Pinpoint the cell where the given text exists, returning its (X, Y) midpoint coordinate. 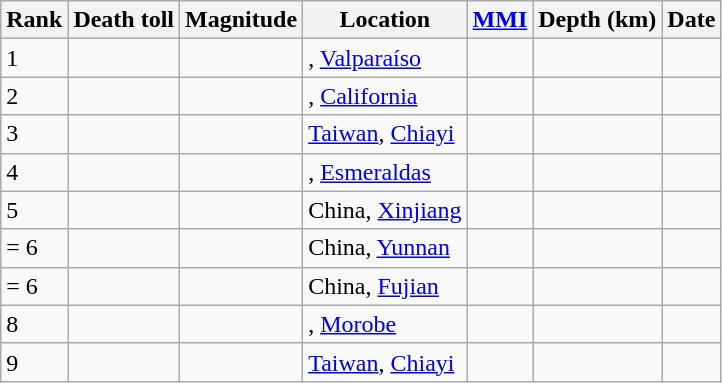
Rank (34, 20)
Magnitude (242, 20)
Location (385, 20)
5 (34, 210)
1 (34, 58)
, Morobe (385, 324)
MMI (500, 20)
, California (385, 96)
Date (692, 20)
8 (34, 324)
Depth (km) (598, 20)
Death toll (124, 20)
China, Fujian (385, 286)
9 (34, 362)
China, Yunnan (385, 248)
3 (34, 134)
, Esmeraldas (385, 172)
, Valparaíso (385, 58)
2 (34, 96)
4 (34, 172)
China, Xinjiang (385, 210)
